Scan for the cell matching the given text and deliver its (X, Y) coordinate at center. 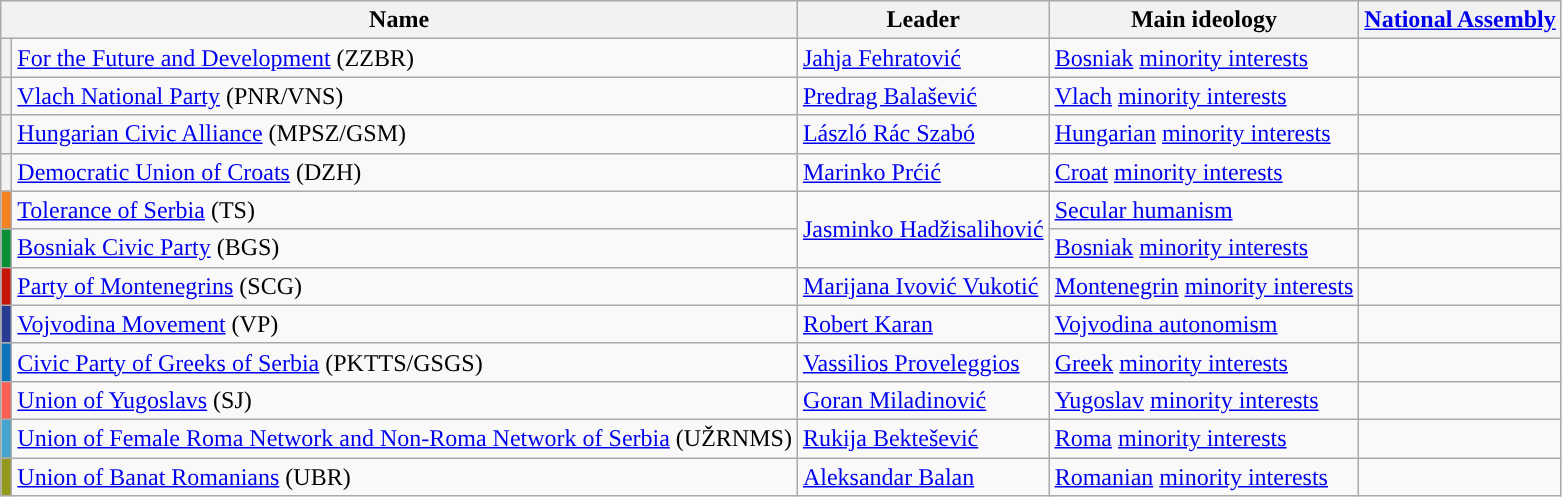
Montenegrin minority interests (1204, 286)
Secular humanism (1204, 210)
Jahja Fehratović (923, 58)
Vojvodina Movement (VP) (405, 324)
Union of Yugoslavs (SJ) (405, 400)
For the Future and Development (ZZBR) (405, 58)
Hungarian minority interests (1204, 134)
Vlach National Party (PNR/VNS) (405, 96)
Greek minority interests (1204, 362)
National Assembly (1460, 20)
László Rác Szabó (923, 134)
Marijana Ivović Vukotić (923, 286)
Robert Karan (923, 324)
Hungarian Civic Alliance (MPSZ/GSM) (405, 134)
Civic Party of Greeks of Serbia (PKTTS/GSGS) (405, 362)
Leader (923, 20)
Main ideology (1204, 20)
Vassilios Proveleggios (923, 362)
Aleksandar Balan (923, 477)
Tolerance of Serbia (TS) (405, 210)
Goran Miladinović (923, 400)
Marinko Prćić (923, 172)
Union of Banat Romanians (UBR) (405, 477)
Predrag Balašević (923, 96)
Romanian minority interests (1204, 477)
Yugoslav minority interests (1204, 400)
Bosniak Civic Party (BGS) (405, 248)
Party of Montenegrins (SCG) (405, 286)
Croat minority interests (1204, 172)
Rukija Bektešević (923, 438)
Vojvodina autonomism (1204, 324)
Union of Female Roma Network and Non-Roma Network of Serbia (UŽRNMS) (405, 438)
Name (400, 20)
Democratic Union of Croats (DZH) (405, 172)
Vlach minority interests (1204, 96)
Jasminko Hadžisalihović (923, 229)
Roma minority interests (1204, 438)
